Search for the cell housing the specified text and yield its [X, Y] center coordinate. 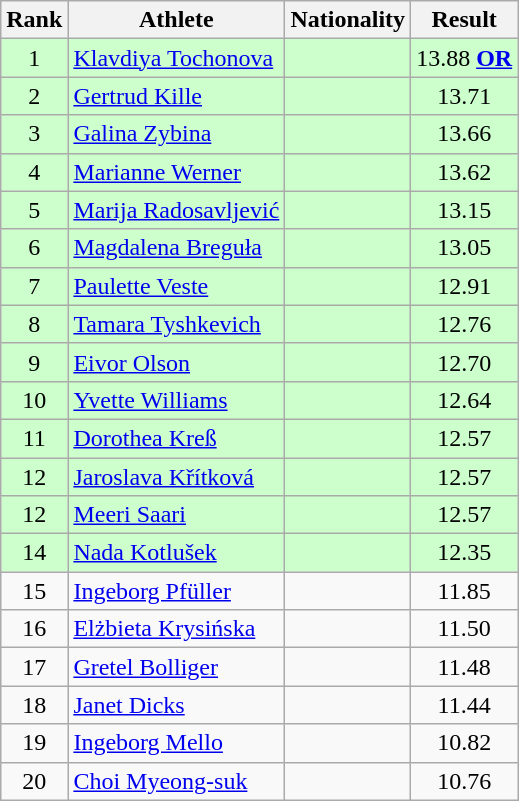
7 [34, 286]
17 [34, 667]
Marija Radosavljević [176, 210]
Ingeborg Pfüller [176, 591]
Eivor Olson [176, 362]
14 [34, 553]
6 [34, 248]
9 [34, 362]
16 [34, 629]
Gertrud Kille [176, 96]
4 [34, 172]
Yvette Williams [176, 400]
Klavdiya Tochonova [176, 58]
Tamara Tyshkevich [176, 324]
Paulette Veste [176, 286]
13.66 [464, 134]
Athlete [176, 20]
20 [34, 781]
12.70 [464, 362]
Choi Myeong-suk [176, 781]
Gretel Bolliger [176, 667]
13.15 [464, 210]
Galina Zybina [176, 134]
Rank [34, 20]
10.82 [464, 743]
Janet Dicks [176, 705]
15 [34, 591]
11.85 [464, 591]
11.48 [464, 667]
Nada Kotlušek [176, 553]
12.35 [464, 553]
Magdalena Breguła [176, 248]
8 [34, 324]
11 [34, 438]
13.88 OR [464, 58]
Result [464, 20]
11.44 [464, 705]
Ingeborg Mello [176, 743]
10 [34, 400]
11.50 [464, 629]
13.62 [464, 172]
Elżbieta Krysińska [176, 629]
3 [34, 134]
Jaroslava Křítková [176, 477]
2 [34, 96]
12.91 [464, 286]
1 [34, 58]
Nationality [348, 20]
13.71 [464, 96]
Marianne Werner [176, 172]
18 [34, 705]
Meeri Saari [176, 515]
13.05 [464, 248]
12.76 [464, 324]
Dorothea Kreß [176, 438]
19 [34, 743]
5 [34, 210]
10.76 [464, 781]
12.64 [464, 400]
